Output the [x, y] coordinate of the center of the cell containing the given text.  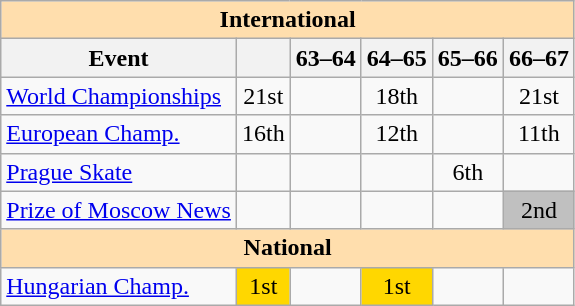
International [288, 20]
Prague Skate [119, 172]
63–64 [326, 58]
16th [263, 134]
2nd [538, 210]
Hungarian Champ. [119, 286]
11th [538, 134]
Event [119, 58]
18th [396, 96]
64–65 [396, 58]
European Champ. [119, 134]
Prize of Moscow News [119, 210]
6th [468, 172]
12th [396, 134]
World Championships [119, 96]
65–66 [468, 58]
National [288, 248]
66–67 [538, 58]
